Capture the cell that displays the provided text and extract its (x, y) central coordinate. 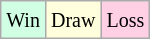
Win (24, 20)
Draw (72, 20)
Loss (126, 20)
